Detect which cell encompasses the target text, then output its (x, y) center coordinate. 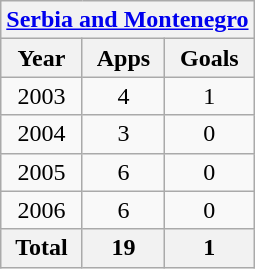
2005 (42, 172)
Year (42, 58)
Serbia and Montenegro (128, 20)
Apps (124, 58)
4 (124, 96)
Goals (210, 58)
Total (42, 248)
3 (124, 134)
2003 (42, 96)
2006 (42, 210)
2004 (42, 134)
19 (124, 248)
